Determine the (x, y) coordinate at the center of the cell enclosing the given text.  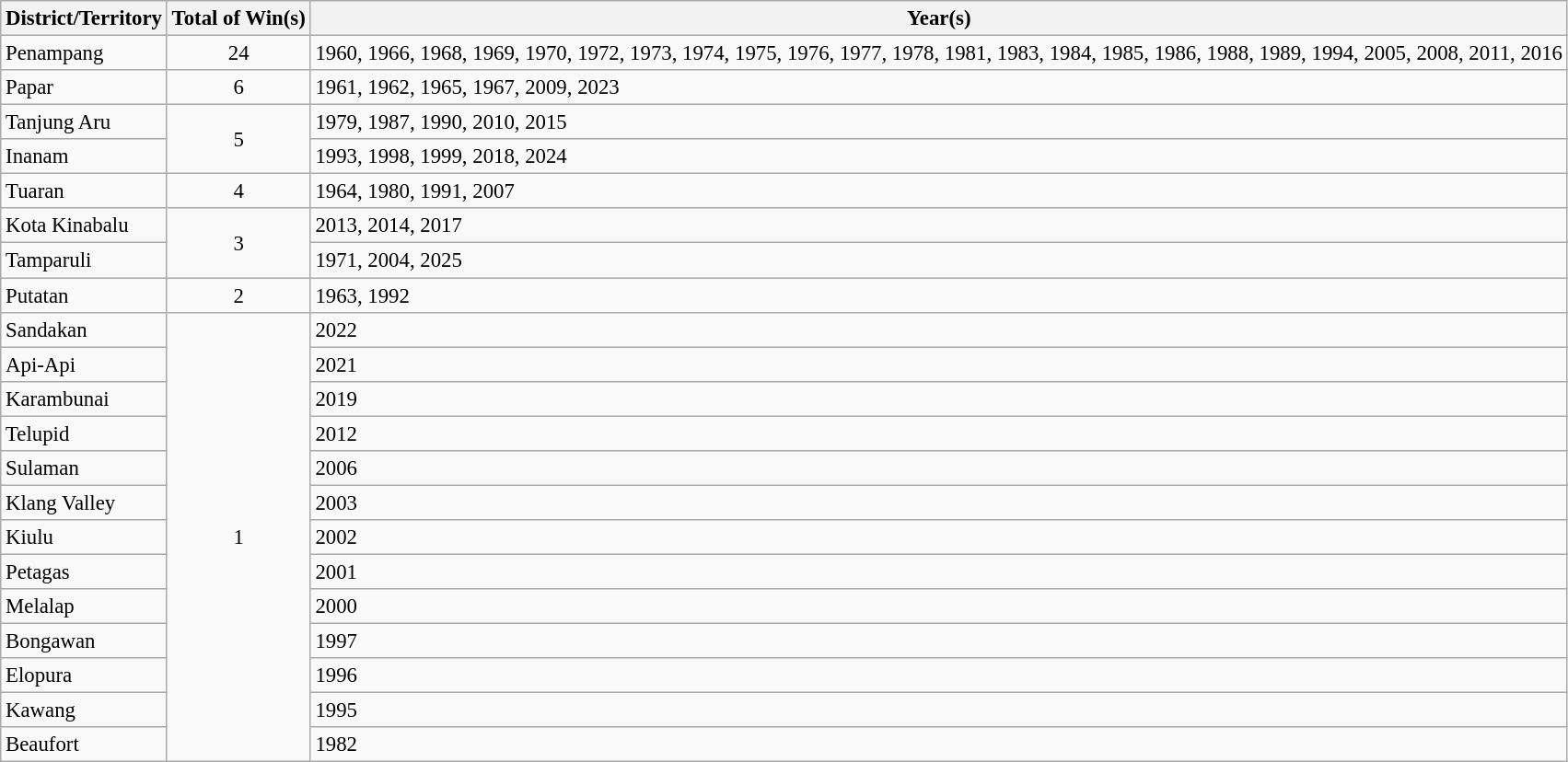
2000 (939, 606)
2 (238, 295)
Beaufort (85, 745)
Bongawan (85, 641)
24 (238, 53)
Klang Valley (85, 502)
2022 (939, 329)
2012 (939, 433)
Sulaman (85, 468)
Kiulu (85, 537)
1 (238, 537)
Api-Api (85, 364)
Telupid (85, 433)
Kawang (85, 710)
Petagas (85, 571)
1960, 1966, 1968, 1969, 1970, 1972, 1973, 1974, 1975, 1976, 1977, 1978, 1981, 1983, 1984, 1985, 1986, 1988, 1989, 1994, 2005, 2008, 2011, 2016 (939, 53)
4 (238, 191)
Tanjung Aru (85, 122)
3 (238, 243)
1996 (939, 675)
1979, 1987, 1990, 2010, 2015 (939, 122)
2021 (939, 364)
Tuaran (85, 191)
2006 (939, 468)
2019 (939, 398)
2001 (939, 571)
Year(s) (939, 18)
Penampang (85, 53)
Kota Kinabalu (85, 225)
2003 (939, 502)
Sandakan (85, 329)
Tamparuli (85, 260)
Karambunai (85, 398)
1961, 1962, 1965, 1967, 2009, 2023 (939, 87)
2013, 2014, 2017 (939, 225)
Melalap (85, 606)
Total of Win(s) (238, 18)
Putatan (85, 295)
1964, 1980, 1991, 2007 (939, 191)
1971, 2004, 2025 (939, 260)
6 (238, 87)
1997 (939, 641)
Papar (85, 87)
1993, 1998, 1999, 2018, 2024 (939, 156)
2002 (939, 537)
District/Territory (85, 18)
Inanam (85, 156)
1995 (939, 710)
5 (238, 140)
1982 (939, 745)
1963, 1992 (939, 295)
Elopura (85, 675)
